Output the [X, Y] coordinate of the center of the cell containing the given text.  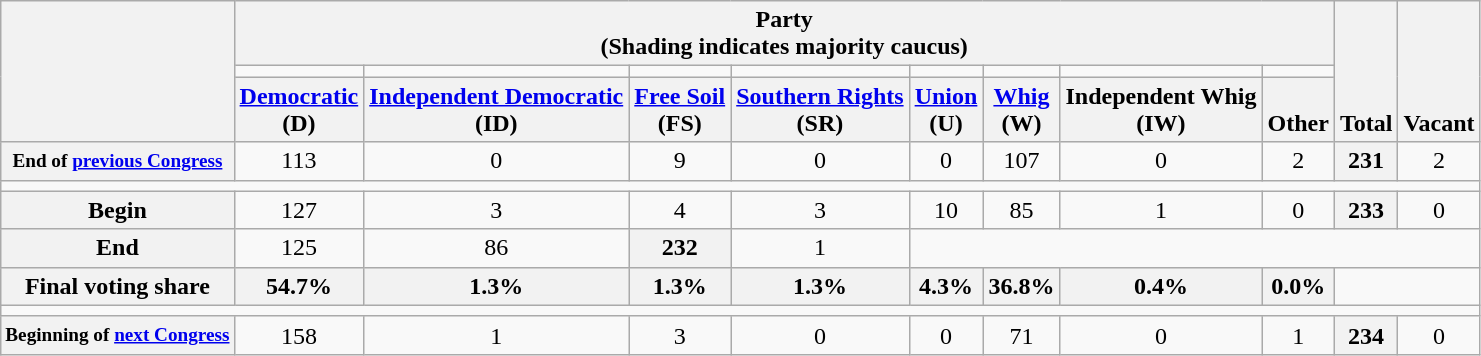
231 [1366, 161]
4.3% [946, 286]
Independent Democratic(ID) [496, 110]
234 [1366, 335]
Democratic(D) [299, 110]
232 [680, 248]
125 [299, 248]
0.4% [1161, 286]
Vacant [1439, 72]
127 [299, 210]
Independent Whig(IW) [1161, 110]
9 [680, 161]
Union(U) [946, 110]
85 [1022, 210]
113 [299, 161]
71 [1022, 335]
Free Soil(FS) [680, 110]
107 [1022, 161]
Total [1366, 72]
End [118, 248]
End of previous Congress [118, 161]
233 [1366, 210]
Final voting share [118, 286]
Begin [118, 210]
36.8% [1022, 286]
Party (Shading indicates majority caucus) [784, 34]
Beginning of next Congress [118, 335]
0.0% [1298, 286]
Southern Rights(SR) [820, 110]
54.7% [299, 286]
Whig(W) [1022, 110]
Other [1298, 110]
158 [299, 335]
10 [946, 210]
4 [680, 210]
86 [496, 248]
